Capture the cell that displays the provided text and extract its [X, Y] central coordinate. 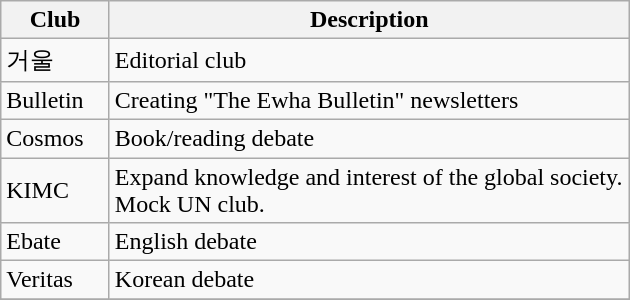
Expand knowledge and interest of the global society. Mock UN club. [369, 190]
Book/reading debate [369, 138]
Ebate [56, 242]
Bulletin [56, 100]
Cosmos [56, 138]
KIMC [56, 190]
거울 [56, 60]
Creating "The Ewha Bulletin" newsletters [369, 100]
Club [56, 20]
English debate [369, 242]
Korean debate [369, 280]
Veritas [56, 280]
Description [369, 20]
Editorial club [369, 60]
